Detect which cell encompasses the target text, then output its (x, y) center coordinate. 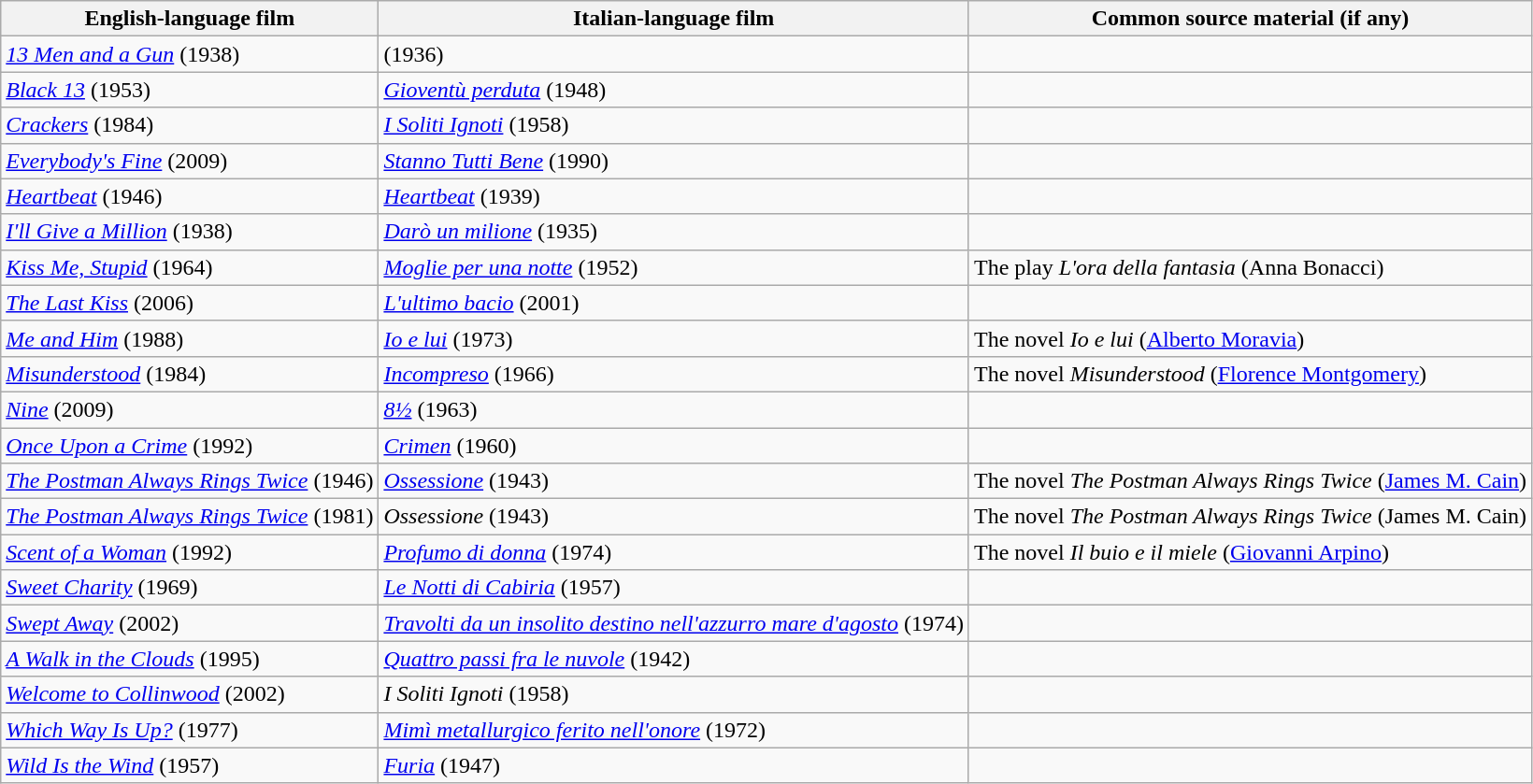
Sweet Charity (1969) (190, 588)
Italian-language film (674, 19)
Wild Is the Wind (1957) (190, 765)
Travolti da un insolito destino nell'azzurro mare d'agosto (1974) (674, 623)
Incompreso (1966) (674, 374)
The play L'ora della fantasia (Anna Bonacci) (1250, 267)
Nine (2009) (190, 409)
Once Upon a Crime (1992) (190, 446)
Furia (1947) (674, 765)
Io e lui (1973) (674, 338)
Quattro passi fra le nuvole (1942) (674, 659)
Welcome to Collinwood (2002) (190, 694)
Profumo di donna (1974) (674, 552)
Misunderstood (1984) (190, 374)
Common source material (if any) (1250, 19)
Heartbeat (1946) (190, 196)
Moglie per una notte (1952) (674, 267)
The Last Kiss (2006) (190, 303)
L'ultimo bacio (2001) (674, 303)
Stanno Tutti Bene (1990) (674, 161)
Me and Him (1988) (190, 338)
The novel Io e lui (Alberto Moravia) (1250, 338)
The novel Misunderstood (Florence Montgomery) (1250, 374)
Kiss Me, Stupid (1964) (190, 267)
Darò un milione (1935) (674, 232)
Le Notti di Cabiria (1957) (674, 588)
Mimì metallurgico ferito nell'onore (1972) (674, 730)
Black 13 (1953) (190, 90)
8½ (1963) (674, 409)
The novel Il buio e il miele (Giovanni Arpino) (1250, 552)
I'll Give a Million (1938) (190, 232)
(1936) (674, 54)
13 Men and a Gun (1938) (190, 54)
Scent of a Woman (1992) (190, 552)
Which Way Is Up? (1977) (190, 730)
Heartbeat (1939) (674, 196)
A Walk in the Clouds (1995) (190, 659)
Swept Away (2002) (190, 623)
The Postman Always Rings Twice (1981) (190, 517)
The Postman Always Rings Twice (1946) (190, 481)
Everybody's Fine (2009) (190, 161)
Gioventù perduta (1948) (674, 90)
English-language film (190, 19)
Crimen (1960) (674, 446)
Crackers (1984) (190, 125)
